Return the [X, Y] coordinate for the center point of the cell that contains the specified text.  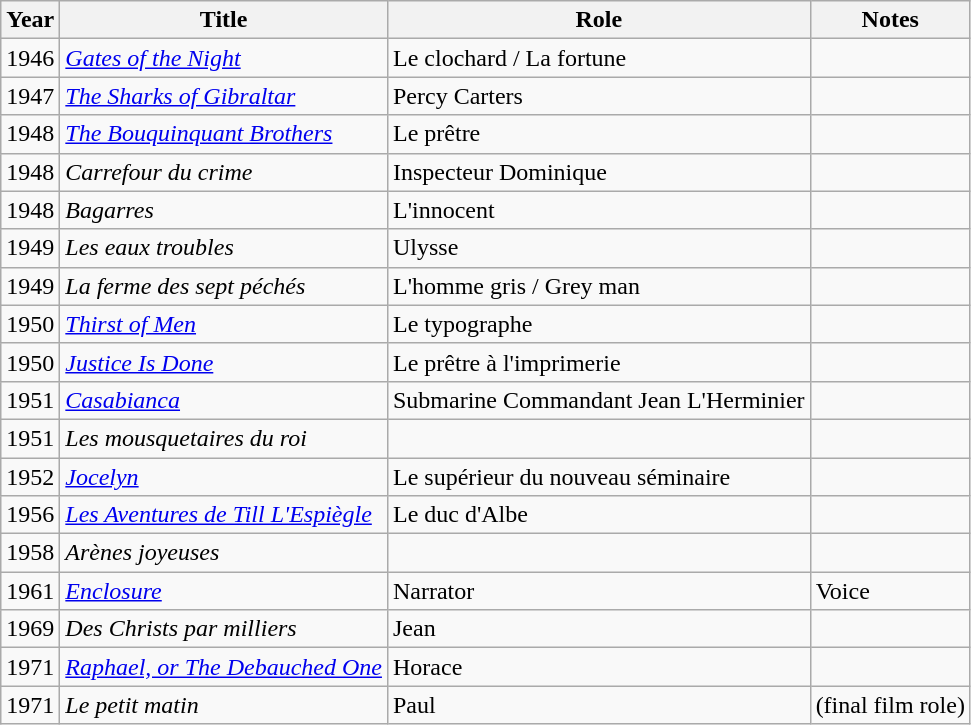
Enclosure [224, 591]
Les Aventures de Till L'Espiègle [224, 515]
Des Christs par milliers [224, 629]
Raphael, or The Debauched One [224, 667]
Carrefour du crime [224, 172]
Le clochard / La fortune [598, 58]
Inspecteur Dominique [598, 172]
Le prêtre [598, 134]
L'homme gris / Grey man [598, 286]
The Bouquinquant Brothers [224, 134]
(final film role) [890, 705]
Casabianca [224, 400]
Le duc d'Albe [598, 515]
Notes [890, 20]
Arènes joyeuses [224, 553]
Thirst of Men [224, 324]
Title [224, 20]
1947 [30, 96]
L'innocent [598, 210]
Gates of the Night [224, 58]
Le petit matin [224, 705]
Jocelyn [224, 477]
Justice Is Done [224, 362]
Bagarres [224, 210]
1969 [30, 629]
Horace [598, 667]
Le supérieur du nouveau séminaire [598, 477]
Les mousquetaires du roi [224, 438]
Le prêtre à l'imprimerie [598, 362]
Narrator [598, 591]
1961 [30, 591]
1952 [30, 477]
Ulysse [598, 248]
1958 [30, 553]
The Sharks of Gibraltar [224, 96]
La ferme des sept péchés [224, 286]
Role [598, 20]
1956 [30, 515]
Paul [598, 705]
Le typographe [598, 324]
Voice [890, 591]
Submarine Commandant Jean L'Herminier [598, 400]
Percy Carters [598, 96]
Les eaux troubles [224, 248]
Year [30, 20]
1946 [30, 58]
Jean [598, 629]
